Detect which cell encompasses the target text, then output its [x, y] center coordinate. 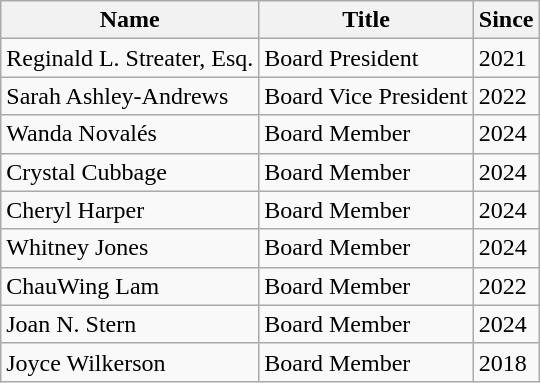
Cheryl Harper [130, 210]
Wanda Novalés [130, 134]
2021 [506, 58]
Reginald L. Streater, Esq. [130, 58]
ChauWing Lam [130, 286]
Board Vice President [366, 96]
Crystal Cubbage [130, 172]
2018 [506, 362]
Sarah Ashley-Andrews [130, 96]
Since [506, 20]
Joyce Wilkerson [130, 362]
Whitney Jones [130, 248]
Board President [366, 58]
Name [130, 20]
Title [366, 20]
Joan N. Stern [130, 324]
